Identify which cell holds the provided text, then report its (x, y) central coordinate. 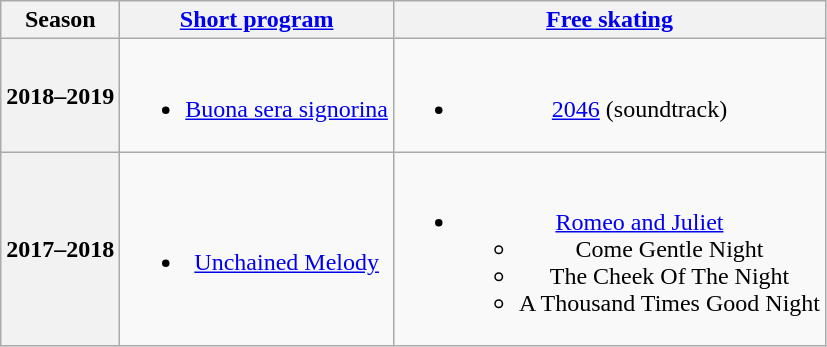
Romeo and Juliet Come Gentle NightThe Cheek Of The NightA Thousand Times Good Night (609, 249)
2017–2018 (60, 249)
Short program (257, 20)
2046 (soundtrack) (609, 96)
Season (60, 20)
Free skating (609, 20)
Unchained Melody (257, 249)
Buona sera signorina (257, 96)
2018–2019 (60, 96)
